Capture the cell that displays the provided text and extract its (x, y) central coordinate. 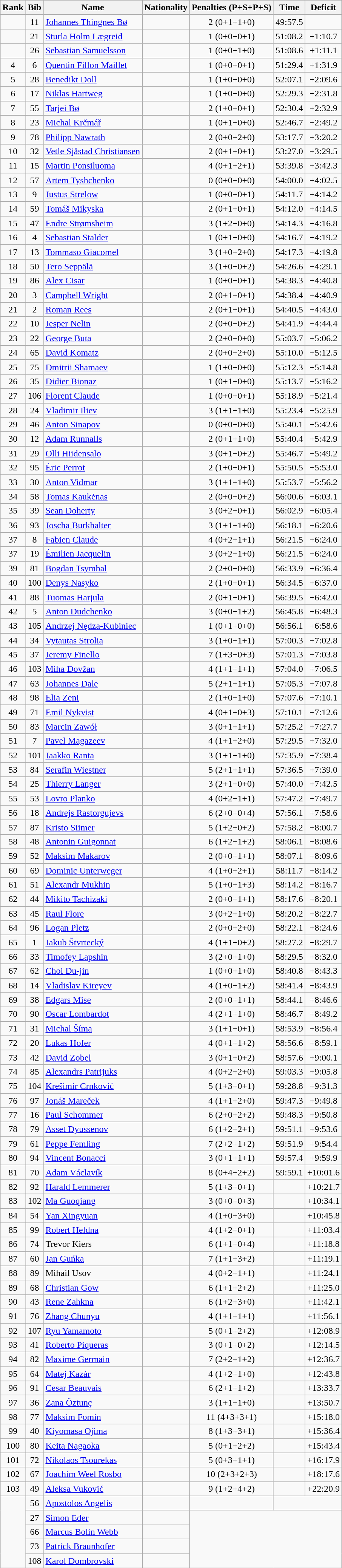
+5:14.8 (323, 367)
Nationality (166, 8)
+7:39.0 (323, 770)
4 (1+0+2+1) (231, 870)
105 (35, 626)
Zhang Chunyu (93, 1316)
+15:36.4 (323, 1431)
4 (1+2+1+0) (231, 1374)
Lovro Planko (93, 798)
Johannes Thingnes Bø (93, 22)
+10:34.1 (323, 1201)
Vincent Bonacci (93, 1158)
+18:17.6 (323, 1474)
55:10.0 (289, 353)
Peppe Femling (93, 1144)
Joscha Burkhalter (93, 525)
58:57.6 (289, 1057)
+5:12.5 (323, 353)
57:58.2 (289, 827)
4 (1+0+3+0) (231, 1215)
51:08.6 (289, 51)
Adam Václavík (93, 1172)
+7:49.7 (323, 798)
Dmitrii Shamaev (93, 367)
Bib (35, 8)
+7:10.1 (323, 698)
+3:20.2 (323, 137)
2 (35, 309)
+9:05.8 (323, 1072)
108 (35, 1561)
Artem Tyshchenko (93, 180)
56:02.9 (289, 511)
58:22.1 (289, 928)
+11:18.8 (323, 1244)
3 (1+2+0+0) (231, 223)
10 (2+3+2+3) (231, 1474)
2 (1+0+1+0) (231, 698)
+6:58.6 (323, 626)
58:53.9 (289, 1028)
Vladislav Kireyev (93, 985)
Oscar Lombardot (93, 1014)
54:16.7 (289, 238)
58:41.4 (289, 985)
Alexandr Mukhin (93, 885)
+4:40.8 (323, 281)
6 (2+1+1+2) (231, 1388)
Mikito Tachizaki (93, 899)
58:29.5 (289, 957)
+8:32.0 (323, 957)
53:39.8 (289, 165)
3 (35, 295)
Tomáš Mikyska (93, 209)
+4:14.2 (323, 195)
Jeremy Finello (93, 655)
54:14.3 (289, 223)
Antonin Guigonnat (93, 841)
54:38.3 (289, 281)
+2:49.2 (323, 122)
57:56.1 (289, 813)
Andrejs Rastorgujevs (93, 813)
6 (2+0+2+2) (231, 1115)
58:14.2 (289, 885)
Mihail Usov (93, 1273)
+8:46.6 (323, 1000)
59:48.3 (289, 1115)
58:27.2 (289, 942)
Simon Eder (93, 1517)
+7:42.5 (323, 784)
Keita Nagaoka (93, 1446)
+8:08.6 (323, 841)
56:56.1 (289, 626)
58:17.6 (289, 899)
Andrzej Nędza-Kubiniec (93, 626)
+8:29.7 (323, 942)
+10:21.7 (323, 1187)
6 (1+2+2+1) (231, 1129)
Lukas Hofer (93, 1043)
David Komatz (93, 353)
Vytautas Strolia (93, 640)
+15:18.0 (323, 1417)
+4:29.1 (323, 266)
38 (35, 1000)
6 (2+0+0+4) (231, 813)
+1:10.7 (323, 36)
11 (4+3+3+1) (231, 1417)
+8:20.1 (323, 899)
+7:38.4 (323, 755)
Emil Nykvist (93, 712)
+8:22.7 (323, 914)
55:13.7 (289, 381)
Trevor Kiers (93, 1244)
Tomas Kaukėnas (93, 496)
Robert Heldna (93, 1230)
55:40.1 (289, 425)
+3:42.3 (323, 165)
Patrick Braunhofer (93, 1546)
55:03.7 (289, 338)
54:17.3 (289, 252)
+7:27.7 (323, 727)
Philipp Nawrath (93, 137)
52:29.3 (289, 94)
58:40.8 (289, 971)
Joachim Weel Rosbo (93, 1474)
Didier Bionaz (93, 381)
6 (1+2+1+2) (231, 841)
3 (2+0+1+0) (231, 957)
Logan Pletz (93, 928)
+9:50.8 (323, 1115)
Émilien Jacquelin (93, 554)
Alexandrs Patrijuks (93, 1072)
Christian Gow (93, 1287)
6 (1+1+0+4) (231, 1244)
58:44.1 (289, 1000)
4 (0+1+2+1) (231, 165)
+7:32.0 (323, 741)
59:57.4 (289, 1158)
+6:48.3 (323, 611)
9 (1+2+4+2) (231, 1489)
5 (1+0+1+3) (231, 885)
55:12.3 (289, 367)
Serafin Wiestner (93, 770)
4 (1+0+1+2) (231, 985)
+16:17.9 (323, 1460)
+8:59.1 (323, 1043)
Dominic Unterweger (93, 870)
+6:05.4 (323, 511)
+5:49.2 (323, 453)
54:00.0 (289, 180)
Éric Perrot (93, 468)
+4:02.5 (323, 180)
Jaakko Ranta (93, 755)
Anton Vidmar (93, 482)
59:59.1 (289, 1172)
+8:43.3 (323, 971)
+8:49.2 (323, 1014)
+9:49.8 (323, 1101)
Sean Doherty (93, 511)
Harald Lemmerer (93, 1187)
Jakub Štvrtecký (93, 942)
Vetle Sjåstad Christiansen (93, 151)
Adam Runnalls (93, 439)
+13:50.7 (323, 1403)
54:11.7 (289, 195)
58:11.7 (289, 870)
Maxime Germain (93, 1359)
1 (35, 942)
+6:37.0 (323, 583)
+8:43.9 (323, 985)
Alex Cisar (93, 281)
+8:00.7 (323, 827)
Endre Strømsheim (93, 223)
Apostolos Angelis (93, 1503)
57:04.0 (289, 669)
+8:16.7 (323, 885)
49:57.5 (289, 22)
Cesar Beauvais (93, 1388)
57:25.2 (289, 727)
+2:09.6 (323, 79)
Matej Kazár (93, 1374)
Karol Dombrovski (93, 1561)
54:41.9 (289, 324)
Paul Schommer (93, 1115)
Maksim Fomin (93, 1417)
Thierry Langer (93, 784)
55:23.4 (289, 410)
57:00.3 (289, 640)
Kristo Siimer (93, 827)
+9:00.1 (323, 1057)
Michal Šíma (93, 1028)
Niklas Hartweg (93, 94)
+7:03.8 (323, 655)
+1:31.9 (323, 65)
Tuomas Harjula (93, 597)
5 (0+3+1+1) (231, 1460)
54:38.4 (289, 295)
52:07.1 (289, 79)
+9:54.4 (323, 1144)
8 (1+3+3+1) (231, 1431)
Miha Dovžan (93, 669)
+7:06.5 (323, 669)
Pavel Magazeev (93, 741)
104 (35, 1086)
3 (0+0+0+3) (231, 1201)
51:08.2 (289, 36)
+5:06.2 (323, 338)
56:00.6 (289, 496)
57:29.5 (289, 741)
4 (0+1+0+3) (231, 712)
57:47.2 (289, 798)
56:33.9 (289, 568)
Johannes Dale (93, 683)
3 (1+0+1+1) (231, 640)
Jesper Nelin (93, 324)
Aleksa Vuković (93, 1489)
Anton Dudchenko (93, 611)
+11:25.0 (323, 1287)
Jan Guńka (93, 1259)
+4:43.0 (323, 309)
+6:36.4 (323, 568)
58:06.1 (289, 841)
106 (35, 396)
Timofey Lapshin (93, 957)
56:39.5 (289, 597)
55:46.7 (289, 453)
57:36.5 (289, 770)
4 (1+2+0+1) (231, 1230)
51:29.4 (289, 65)
Nikolaos Tsourekas (93, 1460)
57:35.9 (289, 755)
+7:07.8 (323, 683)
59:51.9 (289, 1144)
Krešimir Crnković (93, 1086)
+4:14.5 (323, 209)
3 (1+0+2+0) (231, 252)
Roberto Piqueras (93, 1345)
Sebastian Samuelsson (93, 51)
+4:44.4 (323, 324)
Tero Seppälä (93, 266)
53:17.7 (289, 137)
57:05.3 (289, 683)
Bogdan Tsymbal (93, 568)
Marcus Bolin Webb (93, 1532)
57:10.1 (289, 712)
57:01.3 (289, 655)
Roman Rees (93, 309)
+5:42.6 (323, 425)
+12:36.7 (323, 1359)
Yan Xingyuan (93, 1215)
3 (0+0+1+2) (231, 611)
Choi Du-jin (93, 971)
+8:24.6 (323, 928)
6 (1+2+3+0) (231, 1302)
Vladimir Iliev (93, 410)
53:27.0 (289, 151)
107 (35, 1330)
59:51.1 (289, 1129)
+15:43.4 (323, 1446)
+8:09.6 (323, 856)
Name (93, 8)
7 (1+3+0+3) (231, 655)
+5:25.9 (323, 410)
Deficit (323, 8)
+10:01.6 (323, 1172)
+5:21.4 (323, 396)
52:30.4 (289, 108)
Elia Zeni (93, 698)
+10:45.8 (323, 1215)
4 (1+1+0+2) (231, 942)
Ryu Yamamoto (93, 1330)
Time (289, 8)
+4:19.8 (323, 252)
4 (0+2+2+0) (231, 1072)
+13:33.7 (323, 1388)
3 (0+2+0+1) (231, 511)
+12:08.9 (323, 1330)
+5:42.9 (323, 439)
55:18.9 (289, 396)
+2:32.9 (323, 108)
54:40.5 (289, 309)
George Buta (93, 338)
Penalties (P+S+P+S) (231, 8)
54:12.0 (289, 209)
Tarjei Bø (93, 108)
6 (1+1+2+2) (231, 1287)
52:46.7 (289, 122)
+4:40.9 (323, 295)
55:50.5 (289, 468)
Edgars Mise (93, 1000)
+12:14.5 (323, 1345)
+11:24.1 (323, 1273)
Denys Nasyko (93, 583)
Jonáš Mareček (93, 1101)
58:56.6 (289, 1043)
Zana Öztunç (93, 1403)
8 (0+4+2+2) (231, 1172)
Tommaso Giacomel (93, 252)
57:40.0 (289, 784)
3 (1+1+0+1) (231, 1028)
Benedikt Doll (93, 79)
Kiyomasa Ojima (93, 1431)
4 (2+1+1+0) (231, 1014)
+11:03.4 (323, 1230)
56:34.5 (289, 583)
David Zobel (93, 1057)
+7:58.6 (323, 813)
59:03.3 (289, 1072)
+22:20.9 (323, 1489)
54:26.6 (289, 266)
Marcin Zawół (93, 727)
+11:19.1 (323, 1259)
55:53.7 (289, 482)
3 (2+1+0+0) (231, 784)
+7:02.8 (323, 640)
Rene Zahkna (93, 1302)
+5:56.2 (323, 482)
+6:03.1 (323, 496)
+3:29.5 (323, 151)
+11:42.1 (323, 1302)
3 (1+0+0+2) (231, 266)
+9:53.6 (323, 1129)
Asset Dyussenov (93, 1129)
59:47.3 (289, 1101)
Michal Krčmář (93, 122)
55:40.4 (289, 439)
Olli Hiidensalo (93, 453)
Ma Guoqiang (93, 1201)
+6:20.6 (323, 525)
+7:12.6 (323, 712)
+9:31.3 (323, 1086)
Quentin Fillon Maillet (93, 65)
57:07.6 (289, 698)
58:46.7 (289, 1014)
+4:16.8 (323, 223)
7 (1+1+3+2) (231, 1259)
56:45.8 (289, 611)
+9:59.9 (323, 1158)
+8:14.2 (323, 870)
Rank (13, 8)
+5:53.0 (323, 468)
+12:43.8 (323, 1374)
Florent Claude (93, 396)
+5:16.2 (323, 381)
Justus Strelow (93, 195)
58:07.1 (289, 856)
+8:56.4 (323, 1028)
Maksim Makarov (93, 856)
+6:42.0 (323, 597)
+1:11.1 (323, 51)
59:28.8 (289, 1086)
+4:19.2 (323, 238)
4 (0+1+1+2) (231, 1043)
+2:31.8 (323, 94)
Fabien Claude (93, 540)
+11:56.1 (323, 1316)
Raul Flore (93, 914)
Martin Ponsiluoma (93, 165)
Sturla Holm Lægreid (93, 36)
Anton Sinapov (93, 425)
Campbell Wright (93, 295)
56:18.1 (289, 525)
5 (1+2+0+2) (231, 827)
Sebastian Stalder (93, 238)
58:20.2 (289, 914)
